Locate the cell with the specified text and output its [x, y] center coordinate. 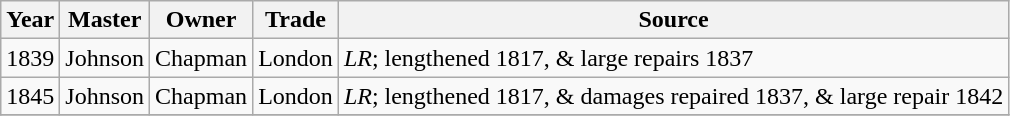
Year [30, 20]
1839 [30, 58]
1845 [30, 96]
LR; lengthened 1817, & damages repaired 1837, & large repair 1842 [673, 96]
Trade [296, 20]
Master [105, 20]
Owner [202, 20]
Source [673, 20]
LR; lengthened 1817, & large repairs 1837 [673, 58]
